Provide the [x, y] coordinate of the cell's center where the given text is located.  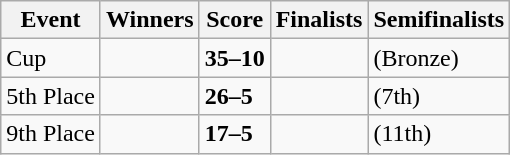
5th Place [51, 96]
26–5 [234, 96]
Winners [150, 20]
35–10 [234, 58]
Score [234, 20]
Event [51, 20]
Finalists [319, 20]
Semifinalists [439, 20]
Cup [51, 58]
(11th) [439, 134]
(Bronze) [439, 58]
9th Place [51, 134]
(7th) [439, 96]
17–5 [234, 134]
